Provide the (X, Y) coordinate of the cell's center where the given text is located.  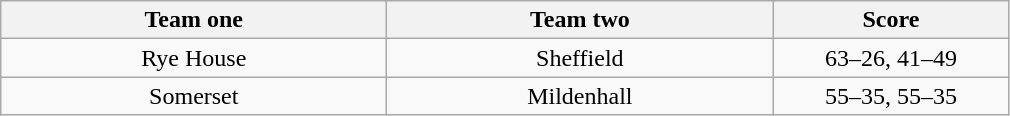
Score (891, 20)
Sheffield (580, 58)
Team two (580, 20)
Mildenhall (580, 96)
Team one (194, 20)
63–26, 41–49 (891, 58)
55–35, 55–35 (891, 96)
Somerset (194, 96)
Rye House (194, 58)
